Provide the (x, y) coordinate of the cell's center where the given text is located.  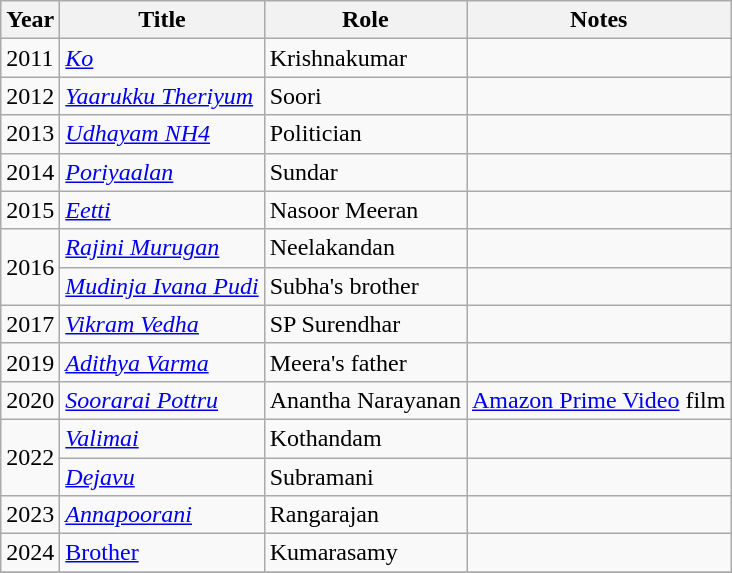
2024 (30, 553)
Poriyaalan (162, 172)
2017 (30, 324)
Sundar (365, 172)
Dejavu (162, 477)
Soori (365, 96)
2020 (30, 400)
Kumarasamy (365, 553)
2011 (30, 58)
2016 (30, 267)
Eetti (162, 210)
Title (162, 20)
Meera's father (365, 362)
Neelakandan (365, 248)
Krishnakumar (365, 58)
Subramani (365, 477)
SP Surendhar (365, 324)
Brother (162, 553)
2014 (30, 172)
2013 (30, 134)
Subha's brother (365, 286)
2023 (30, 515)
Anantha Narayanan (365, 400)
Rangarajan (365, 515)
Valimai (162, 438)
Udhayam NH4 (162, 134)
Notes (598, 20)
2015 (30, 210)
2019 (30, 362)
2022 (30, 457)
Yaarukku Theriyum (162, 96)
2012 (30, 96)
Year (30, 20)
Soorarai Pottru (162, 400)
Role (365, 20)
Kothandam (365, 438)
Amazon Prime Video film (598, 400)
Adithya Varma (162, 362)
Ko (162, 58)
Mudinja Ivana Pudi (162, 286)
Vikram Vedha (162, 324)
Annapoorani (162, 515)
Nasoor Meeran (365, 210)
Rajini Murugan (162, 248)
Politician (365, 134)
